Scan for the cell matching the given text and deliver its (X, Y) coordinate at center. 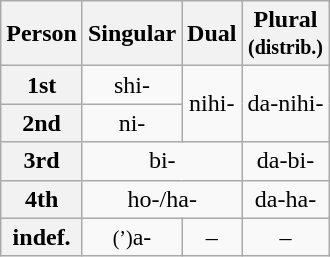
da-nihi- (286, 104)
Dual (212, 34)
da-bi- (286, 161)
1st (42, 85)
3rd (42, 161)
Singular (132, 34)
Plural(distrib.) (286, 34)
ni- (132, 123)
indef. (42, 237)
ho-/ha- (162, 199)
Person (42, 34)
2nd (42, 123)
da-ha- (286, 199)
bi- (162, 161)
(’)a- (132, 237)
nihi- (212, 104)
4th (42, 199)
shi- (132, 85)
